Capture the cell that displays the provided text and extract its [x, y] central coordinate. 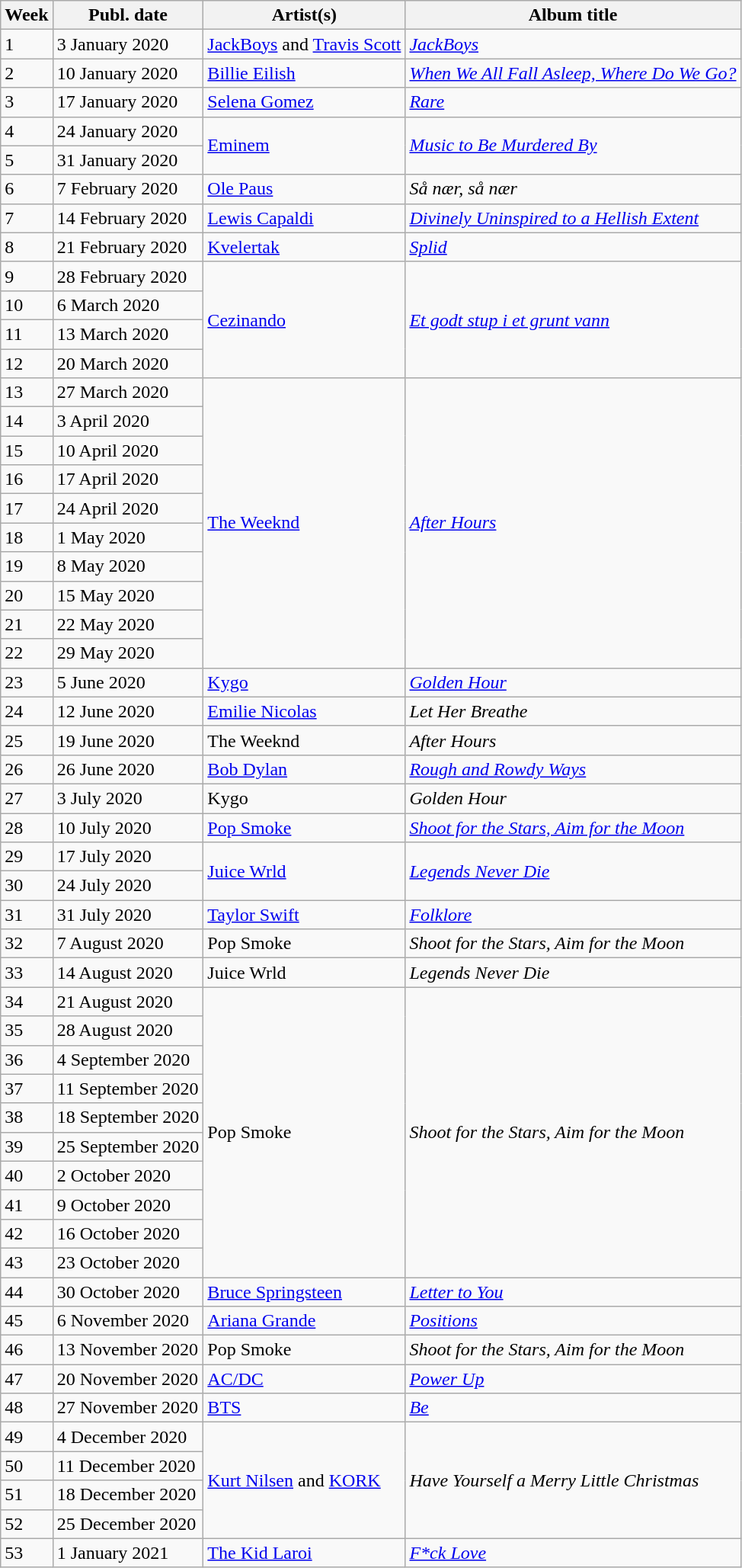
1 January 2021 [128, 1553]
Folklore [573, 915]
26 June 2020 [128, 769]
21 February 2020 [128, 247]
2 October 2020 [128, 1175]
Kvelertak [305, 247]
6 March 2020 [128, 305]
AC/DC [305, 1379]
31 July 2020 [128, 915]
27 November 2020 [128, 1408]
Så nær, så nær [573, 189]
2 [27, 73]
48 [27, 1408]
24 [27, 711]
Rare [573, 102]
17 April 2020 [128, 479]
Week [27, 15]
Eminem [305, 146]
Artist(s) [305, 15]
42 [27, 1233]
28 August 2020 [128, 1031]
22 [27, 653]
Music to Be Murdered By [573, 146]
19 June 2020 [128, 740]
12 [27, 364]
34 [27, 1002]
The Kid Laroi [305, 1553]
Have Yourself a Merry Little Christmas [573, 1480]
8 [27, 247]
11 September 2020 [128, 1089]
Kurt Nilsen and KORK [305, 1480]
28 [27, 827]
32 [27, 944]
17 January 2020 [128, 102]
53 [27, 1553]
7 [27, 218]
46 [27, 1350]
18 September 2020 [128, 1117]
10 [27, 305]
25 September 2020 [128, 1146]
44 [27, 1292]
Cezinando [305, 319]
23 October 2020 [128, 1262]
40 [27, 1175]
13 November 2020 [128, 1350]
27 March 2020 [128, 393]
5 [27, 160]
28 February 2020 [128, 276]
22 May 2020 [128, 624]
20 [27, 595]
12 June 2020 [128, 711]
19 [27, 566]
Ariana Grande [305, 1321]
Ole Paus [305, 189]
4 September 2020 [128, 1060]
Letter to You [573, 1292]
3 April 2020 [128, 422]
13 [27, 393]
41 [27, 1204]
3 [27, 102]
3 July 2020 [128, 798]
Rough and Rowdy Ways [573, 769]
52 [27, 1524]
BTS [305, 1408]
Splid [573, 247]
1 [27, 44]
Et godt stup i et grunt vann [573, 319]
20 March 2020 [128, 364]
4 [27, 131]
9 October 2020 [128, 1204]
38 [27, 1117]
7 February 2020 [128, 189]
37 [27, 1089]
11 [27, 334]
24 April 2020 [128, 508]
21 [27, 624]
16 [27, 479]
33 [27, 973]
17 [27, 508]
JackBoys and Travis Scott [305, 44]
25 [27, 740]
10 January 2020 [128, 73]
15 [27, 451]
6 [27, 189]
5 June 2020 [128, 682]
23 [27, 682]
Let Her Breathe [573, 711]
16 October 2020 [128, 1233]
Divinely Uninspired to a Hellish Extent [573, 218]
Album title [573, 15]
6 November 2020 [128, 1321]
15 May 2020 [128, 595]
Publ. date [128, 15]
50 [27, 1466]
Be [573, 1408]
49 [27, 1437]
10 April 2020 [128, 451]
39 [27, 1146]
3 January 2020 [128, 44]
35 [27, 1031]
Emilie Nicolas [305, 711]
Bob Dylan [305, 769]
29 May 2020 [128, 653]
51 [27, 1495]
4 December 2020 [128, 1437]
31 [27, 915]
1 May 2020 [128, 537]
10 July 2020 [128, 827]
30 October 2020 [128, 1292]
13 March 2020 [128, 334]
Taylor Swift [305, 915]
29 [27, 857]
Billie Eilish [305, 73]
47 [27, 1379]
JackBoys [573, 44]
31 January 2020 [128, 160]
27 [27, 798]
Lewis Capaldi [305, 218]
17 July 2020 [128, 857]
20 November 2020 [128, 1379]
Selena Gomez [305, 102]
9 [27, 276]
14 [27, 422]
45 [27, 1321]
18 December 2020 [128, 1495]
18 [27, 537]
24 July 2020 [128, 886]
43 [27, 1262]
21 August 2020 [128, 1002]
14 August 2020 [128, 973]
Bruce Springsteen [305, 1292]
F*ck Love [573, 1553]
When We All Fall Asleep, Where Do We Go? [573, 73]
14 February 2020 [128, 218]
7 August 2020 [128, 944]
30 [27, 886]
11 December 2020 [128, 1466]
8 May 2020 [128, 566]
36 [27, 1060]
26 [27, 769]
Positions [573, 1321]
Power Up [573, 1379]
24 January 2020 [128, 131]
25 December 2020 [128, 1524]
